Search for the cell housing the specified text and yield its [x, y] center coordinate. 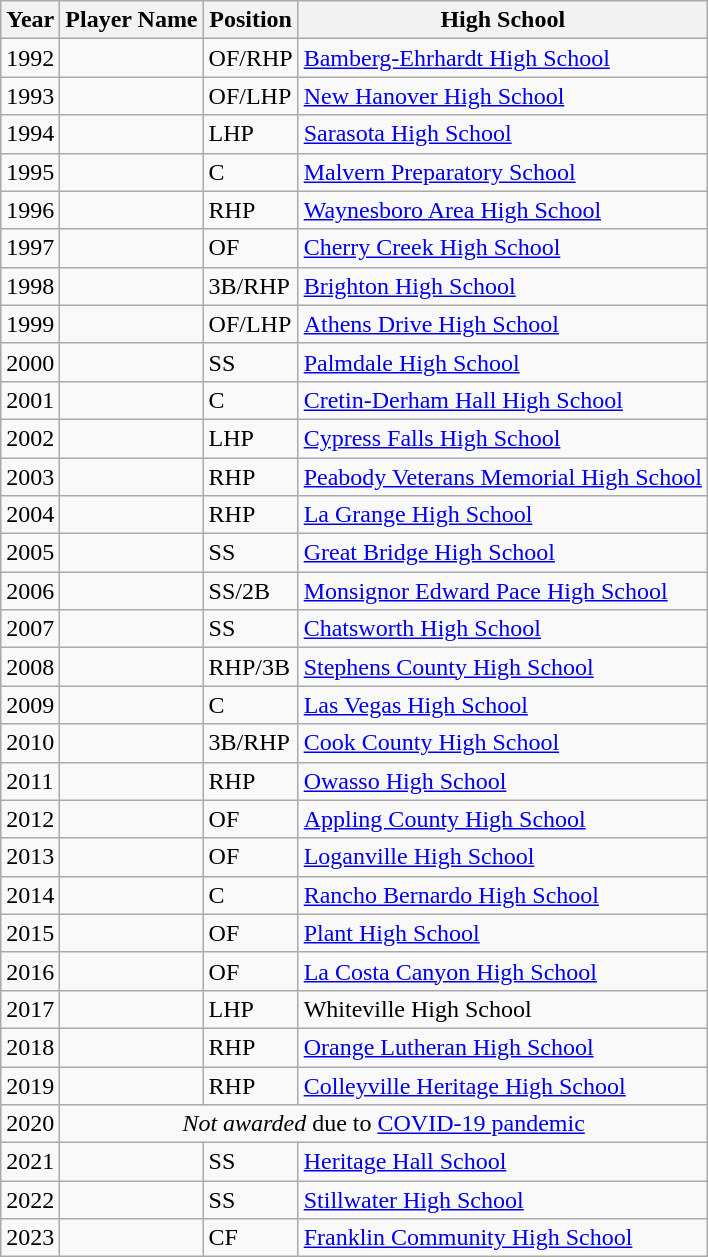
2018 [30, 1047]
Stephens County High School [502, 667]
Waynesboro Area High School [502, 210]
Player Name [132, 20]
Sarasota High School [502, 134]
2022 [30, 1200]
2009 [30, 705]
Year [30, 20]
2005 [30, 553]
Position [250, 20]
Athens Drive High School [502, 324]
1995 [30, 172]
1996 [30, 210]
2021 [30, 1162]
2020 [30, 1124]
2000 [30, 362]
Owasso High School [502, 781]
1994 [30, 134]
2019 [30, 1085]
2011 [30, 781]
2002 [30, 438]
1993 [30, 96]
Orange Lutheran High School [502, 1047]
Heritage Hall School [502, 1162]
Rancho Bernardo High School [502, 895]
Peabody Veterans Memorial High School [502, 477]
RHP/3B [250, 667]
2007 [30, 629]
Great Bridge High School [502, 553]
La Costa Canyon High School [502, 971]
Palmdale High School [502, 362]
2001 [30, 400]
2008 [30, 667]
Las Vegas High School [502, 705]
2014 [30, 895]
New Hanover High School [502, 96]
2015 [30, 933]
CF [250, 1238]
2006 [30, 591]
Appling County High School [502, 819]
Cretin-Derham Hall High School [502, 400]
La Grange High School [502, 515]
Bamberg-Ehrhardt High School [502, 58]
2016 [30, 971]
Not awarded due to COVID-19 pandemic [384, 1124]
2012 [30, 819]
2010 [30, 743]
2017 [30, 1009]
Colleyville Heritage High School [502, 1085]
Brighton High School [502, 286]
1999 [30, 324]
Stillwater High School [502, 1200]
2013 [30, 857]
Cook County High School [502, 743]
2003 [30, 477]
Malvern Preparatory School [502, 172]
1992 [30, 58]
Whiteville High School [502, 1009]
SS/2B [250, 591]
2004 [30, 515]
1998 [30, 286]
High School [502, 20]
OF/RHP [250, 58]
Cypress Falls High School [502, 438]
Franklin Community High School [502, 1238]
Loganville High School [502, 857]
Plant High School [502, 933]
Cherry Creek High School [502, 248]
Monsignor Edward Pace High School [502, 591]
1997 [30, 248]
2023 [30, 1238]
Chatsworth High School [502, 629]
